Pinpoint the cell where the given text exists, returning its [x, y] midpoint coordinate. 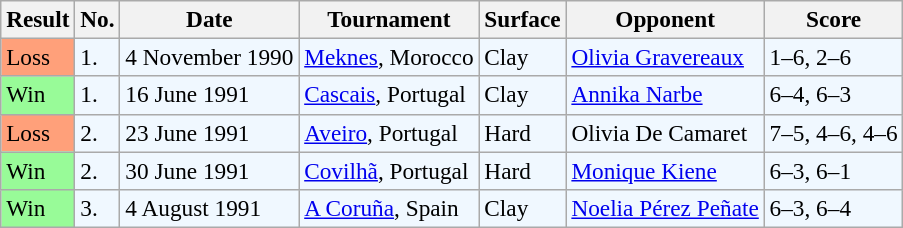
1–6, 2–6 [834, 57]
A Coruña, Spain [389, 208]
30 June 1991 [210, 170]
Annika Narbe [665, 95]
4 August 1991 [210, 208]
3. [98, 208]
Surface [522, 19]
16 June 1991 [210, 95]
No. [98, 19]
Olivia De Camaret [665, 133]
Result [38, 19]
23 June 1991 [210, 133]
Noelia Pérez Peñate [665, 208]
Date [210, 19]
Aveiro, Portugal [389, 133]
4 November 1990 [210, 57]
Monique Kiene [665, 170]
Opponent [665, 19]
6–3, 6–1 [834, 170]
Meknes, Morocco [389, 57]
Olivia Gravereaux [665, 57]
7–5, 4–6, 4–6 [834, 133]
6–4, 6–3 [834, 95]
Cascais, Portugal [389, 95]
Score [834, 19]
Tournament [389, 19]
Covilhã, Portugal [389, 170]
6–3, 6–4 [834, 208]
